Pinpoint the cell where the given text exists, returning its [x, y] midpoint coordinate. 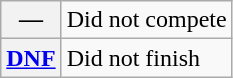
DNF [31, 58]
— [31, 20]
Did not compete [146, 20]
Did not finish [146, 58]
